Return [X, Y] of the center of cell containing provided text 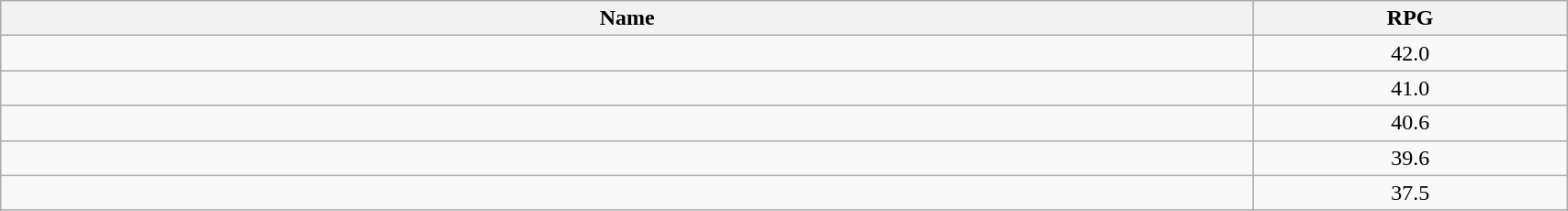
Name [627, 18]
42.0 [1411, 53]
39.6 [1411, 158]
37.5 [1411, 193]
RPG [1411, 18]
40.6 [1411, 123]
41.0 [1411, 88]
